Return the (x, y) coordinate for the center point of the cell that contains the specified text.  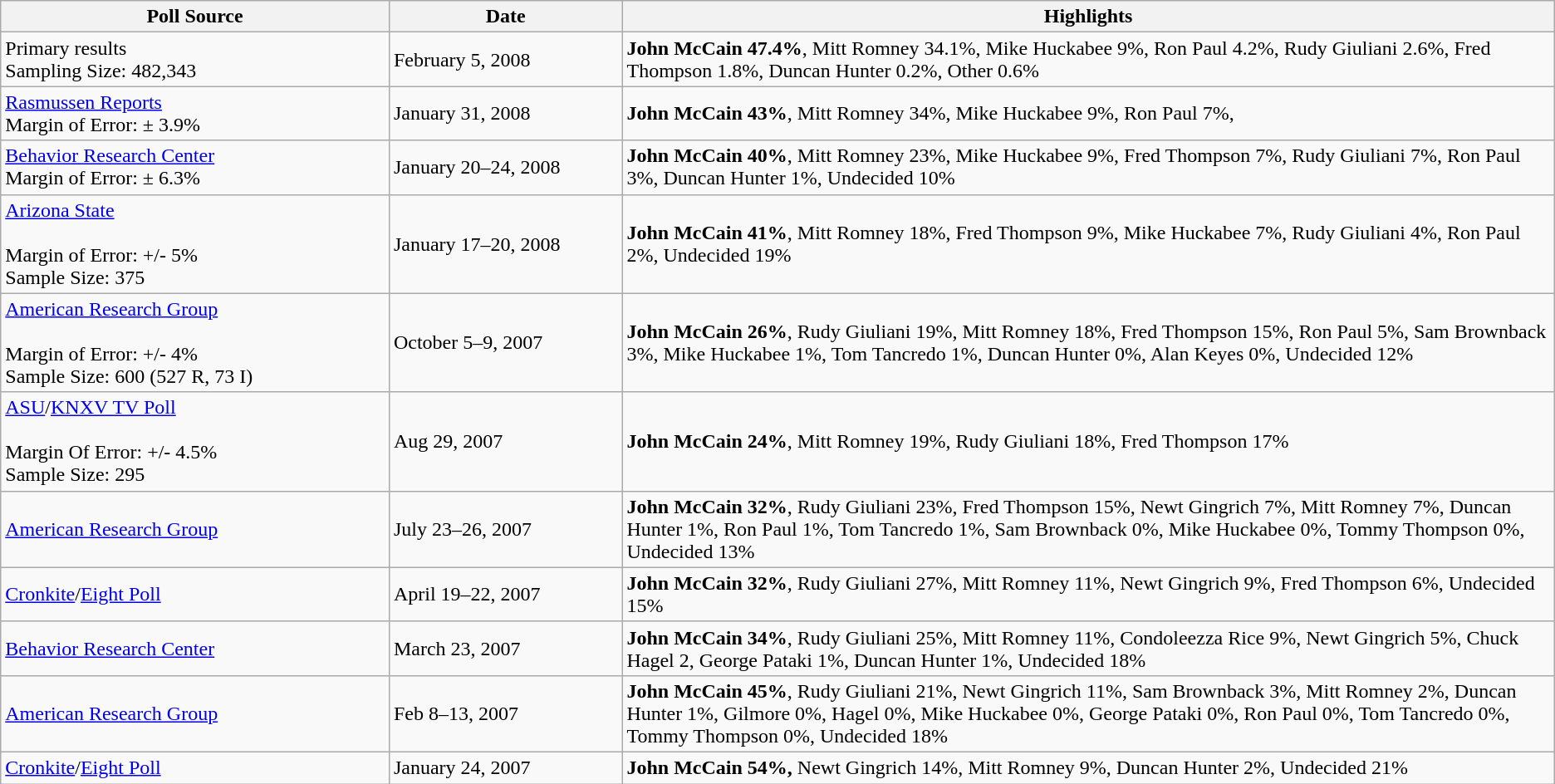
American Research GroupMargin of Error: +/- 4%Sample Size: 600 (527 R, 73 I) (195, 342)
July 23–26, 2007 (505, 529)
John McCain 54%, Newt Gingrich 14%, Mitt Romney 9%, Duncan Hunter 2%, Undecided 21% (1088, 767)
Rasmussen ReportsMargin of Error: ± 3.9% (195, 113)
Poll Source (195, 17)
Date (505, 17)
Aug 29, 2007 (505, 442)
Feb 8–13, 2007 (505, 713)
Highlights (1088, 17)
John McCain 41%, Mitt Romney 18%, Fred Thompson 9%, Mike Huckabee 7%, Rudy Giuliani 4%, Ron Paul 2%, Undecided 19% (1088, 244)
January 20–24, 2008 (505, 168)
Primary resultsSampling Size: 482,343 (195, 60)
March 23, 2007 (505, 648)
January 17–20, 2008 (505, 244)
John McCain 47.4%, Mitt Romney 34.1%, Mike Huckabee 9%, Ron Paul 4.2%, Rudy Giuliani 2.6%, Fred Thompson 1.8%, Duncan Hunter 0.2%, Other 0.6% (1088, 60)
Arizona StateMargin of Error: +/- 5%Sample Size: 375 (195, 244)
Behavior Research Center (195, 648)
January 31, 2008 (505, 113)
October 5–9, 2007 (505, 342)
John McCain 43%, Mitt Romney 34%, Mike Huckabee 9%, Ron Paul 7%, (1088, 113)
Behavior Research CenterMargin of Error: ± 6.3% (195, 168)
John McCain 24%, Mitt Romney 19%, Rudy Giuliani 18%, Fred Thompson 17% (1088, 442)
John McCain 40%, Mitt Romney 23%, Mike Huckabee 9%, Fred Thompson 7%, Rudy Giuliani 7%, Ron Paul 3%, Duncan Hunter 1%, Undecided 10% (1088, 168)
April 19–22, 2007 (505, 595)
January 24, 2007 (505, 767)
ASU/KNXV TV PollMargin Of Error: +/- 4.5%Sample Size: 295 (195, 442)
John McCain 32%, Rudy Giuliani 27%, Mitt Romney 11%, Newt Gingrich 9%, Fred Thompson 6%, Undecided 15% (1088, 595)
February 5, 2008 (505, 60)
